Locate the cell with the specified text and output its (X, Y) center coordinate. 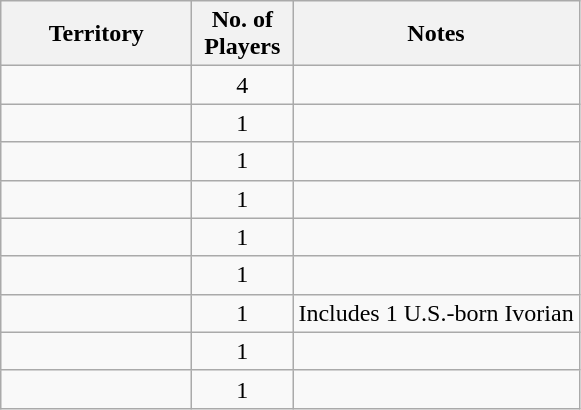
4 (242, 85)
Notes (436, 34)
Territory (96, 34)
Includes 1 U.S.-born Ivorian (436, 313)
No. of Players (242, 34)
